Search for the cell housing the specified text and yield its (x, y) center coordinate. 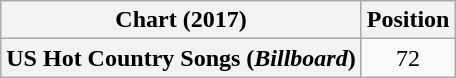
72 (408, 58)
Chart (2017) (181, 20)
US Hot Country Songs (Billboard) (181, 58)
Position (408, 20)
